Output the [x, y] coordinate of the center of the cell containing the given text.  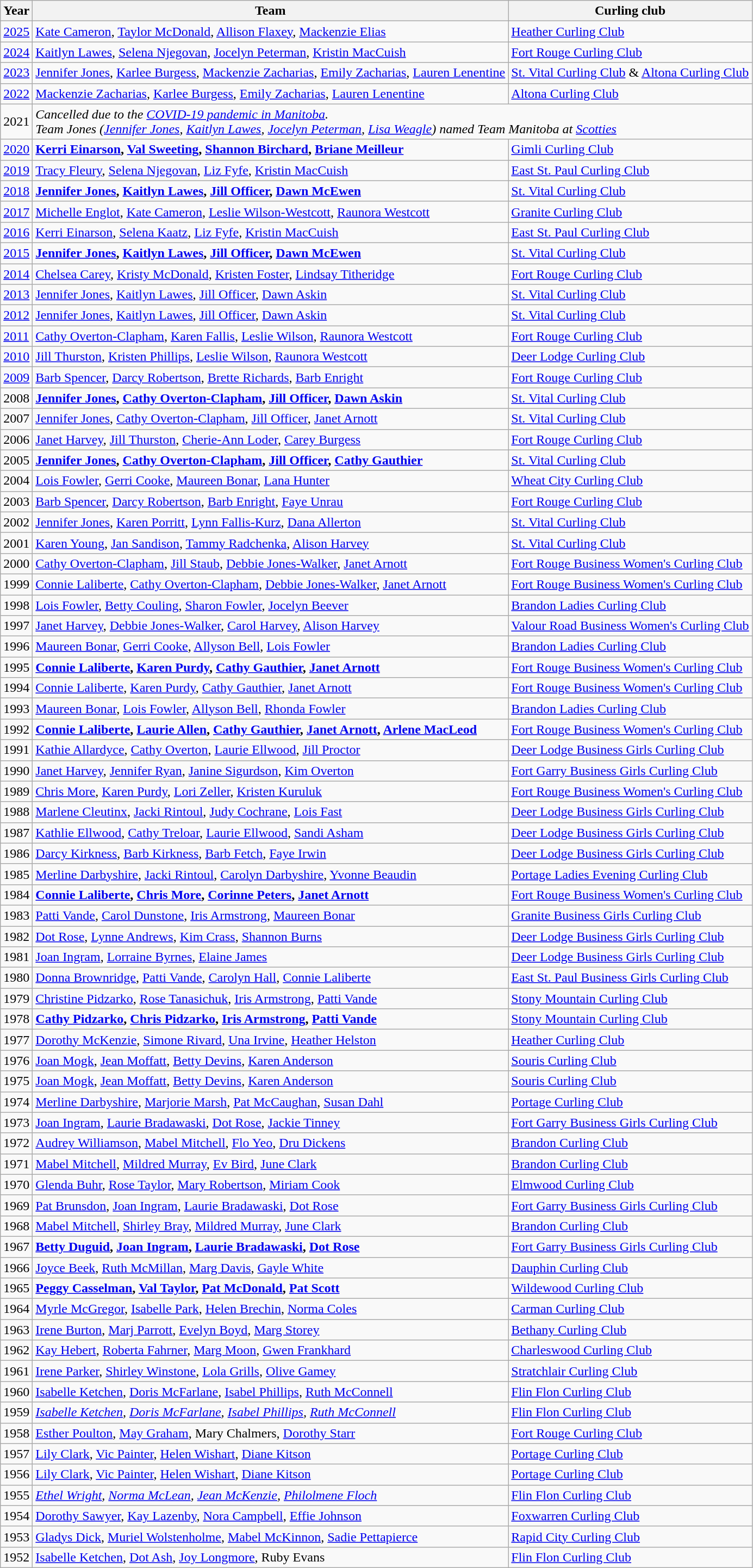
Connie Laliberte, Cathy Overton-Clapham, Debbie Jones-Walker, Janet Arnott [271, 584]
2025 [16, 32]
Dauphin Curling Club [630, 1268]
Connie Laliberte, Laurie Allen, Cathy Gauthier, Janet Arnott, Arlene MacLeod [271, 729]
2019 [16, 170]
Foxwarren Curling Club [630, 1516]
Maureen Bonar, Gerri Cooke, Allyson Bell, Lois Fowler [271, 647]
Valour Road Business Women's Curling Club [630, 626]
Granite Curling Club [630, 212]
1954 [16, 1516]
1969 [16, 1205]
Year [16, 11]
Esther Poulton, May Graham, Mary Chalmers, Dorothy Starr [271, 1433]
Altona Curling Club [630, 94]
Irene Burton, Marj Parrott, Evelyn Boyd, Marg Storey [271, 1330]
Janet Harvey, Jill Thurston, Cherie-Ann Loder, Carey Burgess [271, 439]
Kerri Einarson, Val Sweeting, Shannon Birchard, Briane Meilleur [271, 150]
Rapid City Curling Club [630, 1536]
2020 [16, 150]
2023 [16, 73]
Marlene Cleutinx, Jacki Rintoul, Judy Cochrane, Lois Fast [271, 812]
Karen Young, Jan Sandison, Tammy Radchenka, Alison Harvey [271, 543]
Jennifer Jones, Cathy Overton-Clapham, Jill Officer, Janet Arnott [271, 419]
1995 [16, 667]
1959 [16, 1412]
1953 [16, 1536]
2014 [16, 274]
1987 [16, 833]
Granite Business Girls Curling Club [630, 915]
Deer Lodge Curling Club [630, 357]
Pat Brunsdon, Joan Ingram, Laurie Bradawaski, Dot Rose [271, 1205]
2018 [16, 191]
1990 [16, 771]
Barb Spencer, Darcy Robertson, Brette Richards, Barb Enright [271, 377]
Christine Pidzarko, Rose Tanasichuk, Iris Armstrong, Patti Vande [271, 999]
Irene Parker, Shirley Winstone, Lola Grills, Olive Gamey [271, 1371]
1982 [16, 936]
1964 [16, 1309]
Maureen Bonar, Lois Fowler, Allyson Bell, Rhonda Fowler [271, 709]
Cathy Pidzarko, Chris Pidzarko, Iris Armstrong, Patti Vande [271, 1019]
1977 [16, 1040]
1993 [16, 709]
St. Vital Curling Club & Altona Curling Club [630, 73]
Kerri Einarson, Selena Kaatz, Liz Fyfe, Kristin MacCuish [271, 232]
1994 [16, 688]
1957 [16, 1454]
2021 [16, 122]
1956 [16, 1474]
1991 [16, 750]
1980 [16, 978]
1998 [16, 605]
1958 [16, 1433]
1968 [16, 1226]
Donna Brownridge, Patti Vande, Carolyn Hall, Connie Laliberte [271, 978]
1976 [16, 1061]
1988 [16, 812]
2015 [16, 253]
Kathie Allardyce, Cathy Overton, Laurie Ellwood, Jill Proctor [271, 750]
Wildewood Curling Club [630, 1288]
1983 [16, 915]
2000 [16, 563]
Cathy Overton-Clapham, Karen Fallis, Leslie Wilson, Raunora Westcott [271, 336]
Dorothy Sawyer, Kay Lazenby, Nora Campbell, Effie Johnson [271, 1516]
1960 [16, 1392]
1962 [16, 1350]
Isabelle Ketchen, Dot Ash, Joy Longmore, Ruby Evans [271, 1557]
1989 [16, 791]
2007 [16, 419]
Jennifer Jones, Karen Porritt, Lynn Fallis-Kurz, Dana Allerton [271, 522]
Joyce Beek, Ruth McMillan, Marg Davis, Gayle White [271, 1268]
2016 [16, 232]
1966 [16, 1268]
2008 [16, 398]
1992 [16, 729]
Tracy Fleury, Selena Njegovan, Liz Fyfe, Kristin MacCuish [271, 170]
Dorothy McKenzie, Simone Rivard, Una Irvine, Heather Helston [271, 1040]
Kaitlyn Lawes, Selena Njegovan, Jocelyn Peterman, Kristin MacCuish [271, 52]
Dot Rose, Lynne Andrews, Kim Crass, Shannon Burns [271, 936]
1963 [16, 1330]
Mackenzie Zacharias, Karlee Burgess, Emily Zacharias, Lauren Lenentine [271, 94]
Kate Cameron, Taylor McDonald, Allison Flaxey, Mackenzie Elias [271, 32]
Lois Fowler, Gerri Cooke, Maureen Bonar, Lana Hunter [271, 481]
Carman Curling Club [630, 1309]
1972 [16, 1143]
Chelsea Carey, Kristy McDonald, Kristen Foster, Lindsay Titheridge [271, 274]
1996 [16, 647]
Gimli Curling Club [630, 150]
1955 [16, 1495]
Glenda Buhr, Rose Taylor, Mary Robertson, Miriam Cook [271, 1185]
Mabel Mitchell, Shirley Bray, Mildred Murray, June Clark [271, 1226]
Joan Ingram, Laurie Bradawaski, Dot Rose, Jackie Tinney [271, 1123]
Stratchlair Curling Club [630, 1371]
Bethany Curling Club [630, 1330]
2005 [16, 460]
1974 [16, 1102]
1970 [16, 1185]
Darcy Kirkness, Barb Kirkness, Barb Fetch, Faye Irwin [271, 853]
1965 [16, 1288]
1967 [16, 1247]
2004 [16, 481]
Myrle McGregor, Isabelle Park, Helen Brechin, Norma Coles [271, 1309]
1975 [16, 1081]
Ethel Wright, Norma McLean, Jean McKenzie, Philolmene Floch [271, 1495]
2006 [16, 439]
1952 [16, 1557]
Chris More, Karen Purdy, Lori Zeller, Kristen Kuruluk [271, 791]
Portage Ladies Evening Curling Club [630, 874]
Gladys Dick, Muriel Wolstenholme, Mabel McKinnon, Sadie Pettapierce [271, 1536]
2022 [16, 94]
1997 [16, 626]
Mabel Mitchell, Mildred Murray, Ev Bird, June Clark [271, 1164]
Connie Laliberte, Chris More, Corinne Peters, Janet Arnott [271, 895]
1984 [16, 895]
2013 [16, 295]
2010 [16, 357]
Merline Darbyshire, Marjorie Marsh, Pat McCaughan, Susan Dahl [271, 1102]
2024 [16, 52]
Jennifer Jones, Cathy Overton-Clapham, Jill Officer, Cathy Gauthier [271, 460]
Elmwood Curling Club [630, 1185]
Team [271, 11]
Merline Darbyshire, Jacki Rintoul, Carolyn Darbyshire, Yvonne Beaudin [271, 874]
Barb Spencer, Darcy Robertson, Barb Enright, Faye Unrau [271, 501]
1981 [16, 957]
Jill Thurston, Kristen Phillips, Leslie Wilson, Raunora Westcott [271, 357]
2012 [16, 315]
Charleswood Curling Club [630, 1350]
Michelle Englot, Kate Cameron, Leslie Wilson-Westcott, Raunora Westcott [271, 212]
2011 [16, 336]
Kathlie Ellwood, Cathy Treloar, Laurie Ellwood, Sandi Asham [271, 833]
East St. Paul Business Girls Curling Club [630, 978]
Peggy Casselman, Val Taylor, Pat McDonald, Pat Scott [271, 1288]
1973 [16, 1123]
2009 [16, 377]
Wheat City Curling Club [630, 481]
Janet Harvey, Debbie Jones-Walker, Carol Harvey, Alison Harvey [271, 626]
2003 [16, 501]
1979 [16, 999]
Curling club [630, 11]
1978 [16, 1019]
Jennifer Jones, Karlee Burgess, Mackenzie Zacharias, Emily Zacharias, Lauren Lenentine [271, 73]
Cathy Overton-Clapham, Jill Staub, Debbie Jones-Walker, Janet Arnott [271, 563]
1985 [16, 874]
1999 [16, 584]
Joan Ingram, Lorraine Byrnes, Elaine James [271, 957]
1961 [16, 1371]
Kay Hebert, Roberta Fahrner, Marg Moon, Gwen Frankhard [271, 1350]
Lois Fowler, Betty Couling, Sharon Fowler, Jocelyn Beever [271, 605]
Janet Harvey, Jennifer Ryan, Janine Sigurdson, Kim Overton [271, 771]
2001 [16, 543]
2002 [16, 522]
2017 [16, 212]
Patti Vande, Carol Dunstone, Iris Armstrong, Maureen Bonar [271, 915]
Betty Duguid, Joan Ingram, Laurie Bradawaski, Dot Rose [271, 1247]
1986 [16, 853]
Audrey Williamson, Mabel Mitchell, Flo Yeo, Dru Dickens [271, 1143]
Jennifer Jones, Cathy Overton-Clapham, Jill Officer, Dawn Askin [271, 398]
1971 [16, 1164]
